Search for the cell housing the specified text and yield its (X, Y) center coordinate. 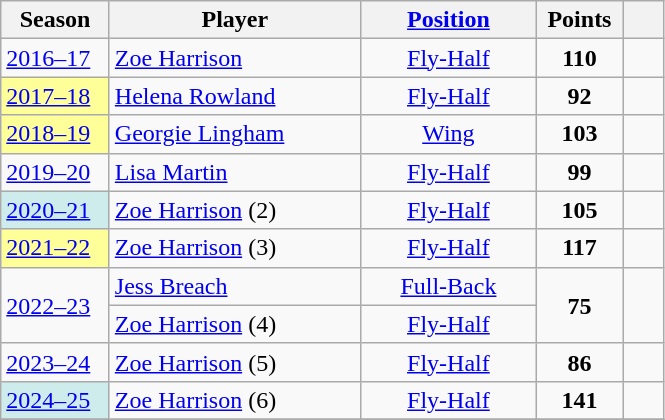
86 (579, 362)
2019–20 (56, 172)
99 (579, 172)
92 (579, 96)
105 (579, 210)
Full-Back (448, 286)
141 (579, 400)
Zoe Harrison (234, 58)
Helena Rowland (234, 96)
Jess Breach (234, 286)
Player (234, 20)
Zoe Harrison (3) (234, 248)
2021–22 (56, 248)
2023–24 (56, 362)
103 (579, 134)
Lisa Martin (234, 172)
Zoe Harrison (5) (234, 362)
117 (579, 248)
2022–23 (56, 305)
Zoe Harrison (2) (234, 210)
Season (56, 20)
Points (579, 20)
110 (579, 58)
75 (579, 305)
2024–25 (56, 400)
Zoe Harrison (6) (234, 400)
Position (448, 20)
2016–17 (56, 58)
Georgie Lingham (234, 134)
2020–21 (56, 210)
2018–19 (56, 134)
Wing (448, 134)
2017–18 (56, 96)
Zoe Harrison (4) (234, 324)
